Return [x, y] of the center of cell containing provided text 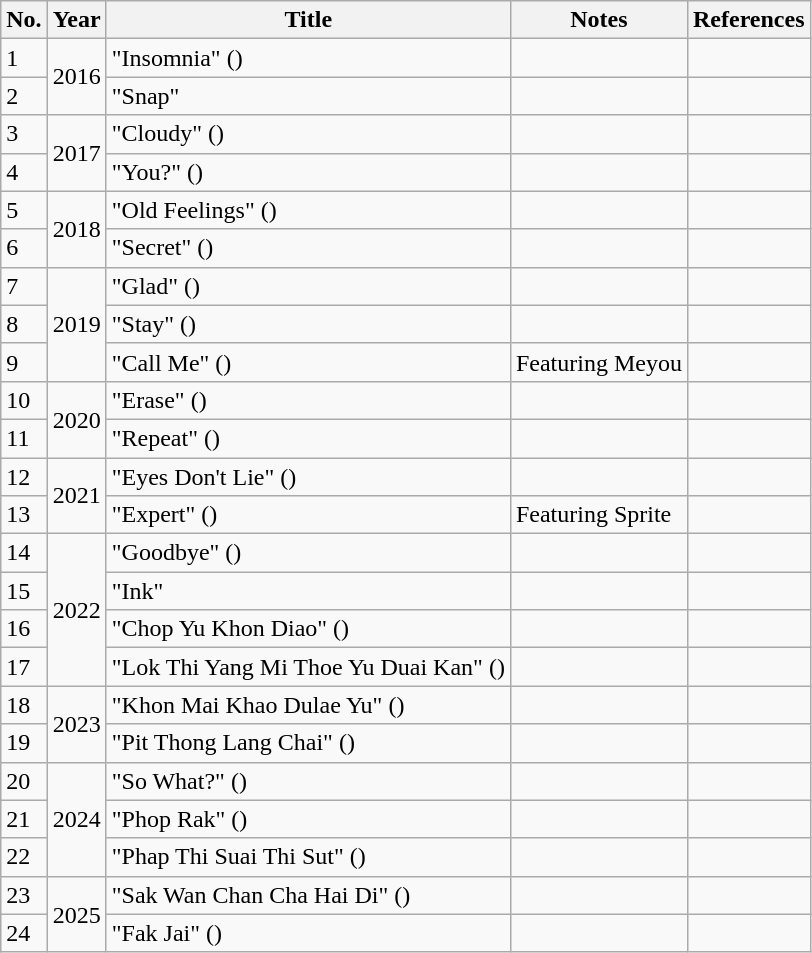
"Lok Thi Yang Mi Thoe Yu Duai Kan" () [308, 667]
"Eyes Don't Lie" () [308, 477]
Notes [598, 20]
8 [24, 324]
"Repeat" () [308, 438]
Title [308, 20]
"Glad" () [308, 286]
"Old Feelings" () [308, 210]
"Snap" [308, 96]
2022 [76, 610]
"Phap Thi Suai Thi Sut" () [308, 857]
2019 [76, 324]
2017 [76, 153]
7 [24, 286]
"Pit Thong Lang Chai" () [308, 743]
2021 [76, 496]
17 [24, 667]
9 [24, 362]
6 [24, 248]
22 [24, 857]
Featuring Sprite [598, 515]
23 [24, 895]
"Insomnia" () [308, 58]
4 [24, 172]
2020 [76, 419]
2025 [76, 914]
"Ink" [308, 591]
"Phop Rak" () [308, 819]
16 [24, 629]
"Fak Jai" () [308, 933]
20 [24, 781]
10 [24, 400]
"Stay" () [308, 324]
2023 [76, 724]
15 [24, 591]
"Sak Wan Chan Cha Hai Di" () [308, 895]
5 [24, 210]
3 [24, 134]
19 [24, 743]
"You?" () [308, 172]
"Secret" () [308, 248]
Featuring Meyou [598, 362]
2024 [76, 819]
11 [24, 438]
"Erase" () [308, 400]
2016 [76, 77]
21 [24, 819]
"Chop Yu Khon Diao" () [308, 629]
Year [76, 20]
"Call Me" () [308, 362]
"Goodbye" () [308, 553]
"So What?" () [308, 781]
14 [24, 553]
References [748, 20]
18 [24, 705]
"Expert" () [308, 515]
12 [24, 477]
2018 [76, 229]
"Cloudy" () [308, 134]
24 [24, 933]
13 [24, 515]
No. [24, 20]
"Khon Mai Khao Dulae Yu" () [308, 705]
2 [24, 96]
1 [24, 58]
